Capture the cell that displays the provided text and extract its [X, Y] central coordinate. 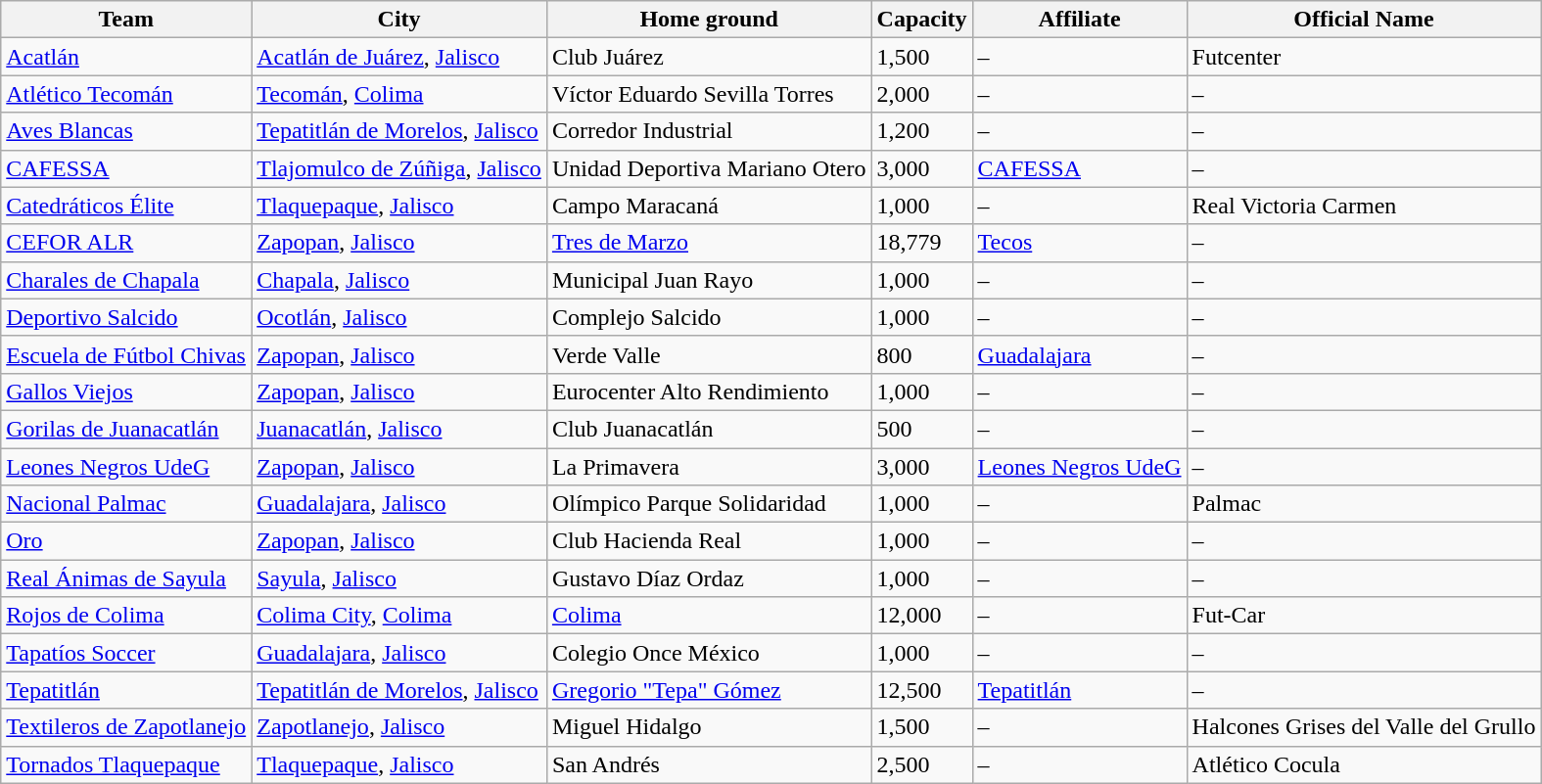
Corredor Industrial [709, 131]
Halcones Grises del Valle del Grullo [1364, 727]
Nacional Palmac [126, 504]
500 [922, 429]
Gustavo Díaz Ordaz [709, 578]
Club Juárez [709, 57]
Atlético Tecomán [126, 94]
Unidad Deportiva Mariano Otero [709, 168]
Zapotlanejo, Jalisco [399, 727]
Colegio Once México [709, 653]
Rojos de Colima [126, 616]
Capacity [922, 20]
2,000 [922, 94]
City [399, 20]
Charales de Chapala [126, 280]
Juanacatlán, Jalisco [399, 429]
Acatlán de Juárez, Jalisco [399, 57]
Tapatíos Soccer [126, 653]
Complejo Salcido [709, 317]
Real Victoria Carmen [1364, 206]
Oro [126, 541]
12,500 [922, 690]
1,200 [922, 131]
Escuela de Fútbol Chivas [126, 354]
Olímpico Parque Solidaridad [709, 504]
Miguel Hidalgo [709, 727]
Gallos Viejos [126, 392]
800 [922, 354]
Chapala, Jalisco [399, 280]
Palmac [1364, 504]
Municipal Juan Rayo [709, 280]
18,779 [922, 243]
Tecomán, Colima [399, 94]
Acatlán [126, 57]
Guadalajara [1079, 354]
Tlajomulco de Zúñiga, Jalisco [399, 168]
Real Ánimas de Sayula [126, 578]
Colima [709, 616]
Campo Maracaná [709, 206]
Gorilas de Juanacatlán [126, 429]
Víctor Eduardo Sevilla Torres [709, 94]
Catedráticos Élite [126, 206]
Tres de Marzo [709, 243]
Textileros de Zapotlanejo [126, 727]
Deportivo Salcido [126, 317]
San Andrés [709, 764]
Tecos [1079, 243]
Futcenter [1364, 57]
Eurocenter Alto Rendimiento [709, 392]
Colima City, Colima [399, 616]
Club Hacienda Real [709, 541]
CEFOR ALR [126, 243]
Aves Blancas [126, 131]
Tornados Tlaquepaque [126, 764]
12,000 [922, 616]
Official Name [1364, 20]
Gregorio "Tepa" Gómez [709, 690]
2,500 [922, 764]
Home ground [709, 20]
Team [126, 20]
Verde Valle [709, 354]
La Primavera [709, 467]
Ocotlán, Jalisco [399, 317]
Sayula, Jalisco [399, 578]
Affiliate [1079, 20]
Fut-Car [1364, 616]
Atlético Cocula [1364, 764]
Club Juanacatlán [709, 429]
